Extract the [X, Y] coordinate from the center of the cell holding the provided text.  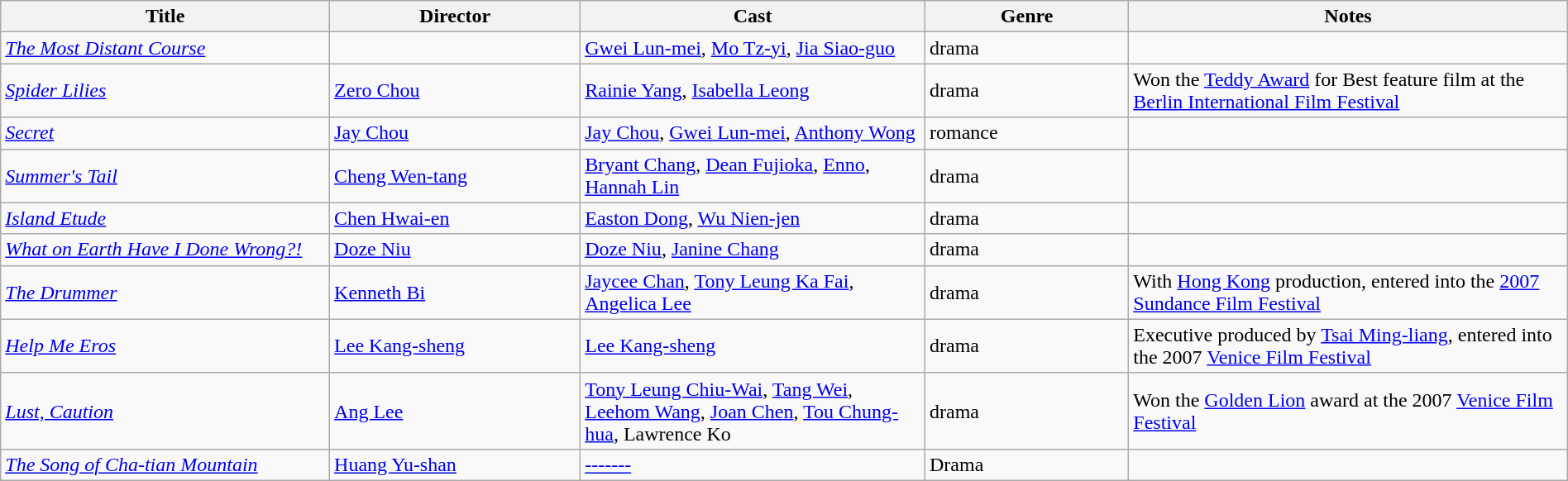
Jay Chou, Gwei Lun-mei, Anthony Wong [753, 133]
Won the Golden Lion award at the 2007 Venice Film Festival [1348, 411]
Executive produced by Tsai Ming-liang, entered into the 2007 Venice Film Festival [1348, 345]
Doze Niu [455, 250]
Secret [165, 133]
Island Etude [165, 218]
Zero Chou [455, 91]
With Hong Kong production, entered into the 2007 Sundance Film Festival [1348, 293]
Doze Niu, Janine Chang [753, 250]
Chen Hwai-en [455, 218]
Title [165, 17]
Won the Teddy Award for Best feature film at the Berlin International Film Festival [1348, 91]
Director [455, 17]
Gwei Lun-mei, Mo Tz-yi, Jia Siao-guo [753, 48]
Rainie Yang, Isabella Leong [753, 91]
What on Earth Have I Done Wrong?! [165, 250]
Huang Yu-shan [455, 464]
Lust, Caution [165, 411]
Jay Chou [455, 133]
Kenneth Bi [455, 293]
Cheng Wen-tang [455, 175]
The Most Distant Course [165, 48]
Easton Dong, Wu Nien-jen [753, 218]
The Drummer [165, 293]
The Song of Cha-tian Mountain [165, 464]
Drama [1026, 464]
Help Me Eros [165, 345]
Genre [1026, 17]
Tony Leung Chiu-Wai, Tang Wei, Leehom Wang, Joan Chen, Tou Chung-hua, Lawrence Ko [753, 411]
Ang Lee [455, 411]
romance [1026, 133]
Jaycee Chan, Tony Leung Ka Fai, Angelica Lee [753, 293]
Summer's Tail [165, 175]
------- [753, 464]
Cast [753, 17]
Bryant Chang, Dean Fujioka, Enno, Hannah Lin [753, 175]
Spider Lilies [165, 91]
Notes [1348, 17]
